Output the [X, Y] coordinate of the center of the cell containing the given text.  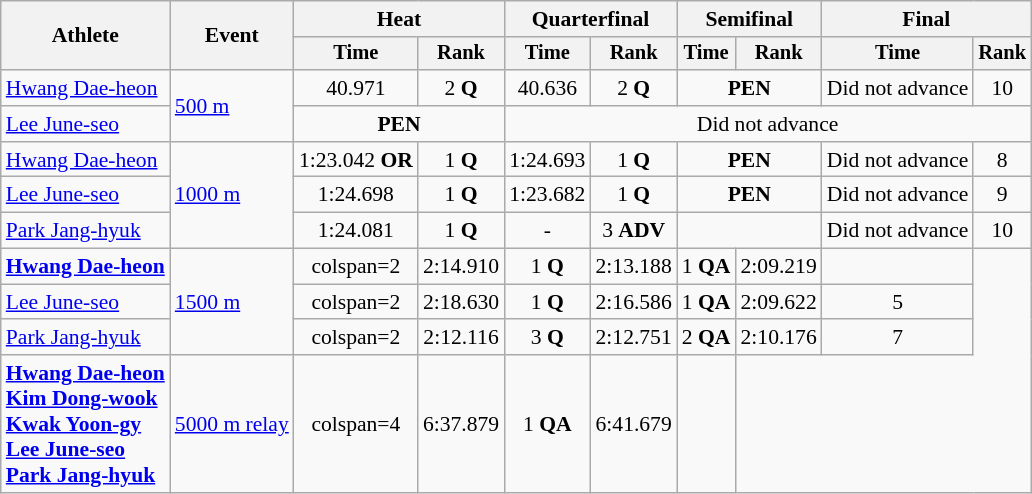
2 QA [706, 338]
1:24.081 [356, 231]
2:09.219 [778, 267]
5000 m relay [232, 424]
2:14.910 [461, 267]
1500 m [232, 302]
colspan=4 [356, 424]
40.971 [356, 88]
500 m [232, 106]
Hwang Dae-heonKim Dong-wookKwak Yoon-gyLee June-seoPark Jang-hyuk [86, 424]
8 [1002, 160]
Athlete [86, 36]
6:37.879 [461, 424]
2:13.188 [633, 267]
9 [1002, 195]
40.636 [547, 88]
5 [898, 302]
1:23.042 OR [356, 160]
Semifinal [750, 19]
2:10.176 [778, 338]
1:24.698 [356, 195]
2:12.116 [461, 338]
3 ADV [633, 231]
- [547, 231]
7 [898, 338]
3 Q [547, 338]
2:18.630 [461, 302]
2:12.751 [633, 338]
2:09.622 [778, 302]
6:41.679 [633, 424]
1:23.682 [547, 195]
1000 m [232, 196]
1:24.693 [547, 160]
2:16.586 [633, 302]
Event [232, 36]
Quarterfinal [590, 19]
Heat [399, 19]
Final [926, 19]
